Determine the (X, Y) coordinate at the center of the cell enclosing the given text.  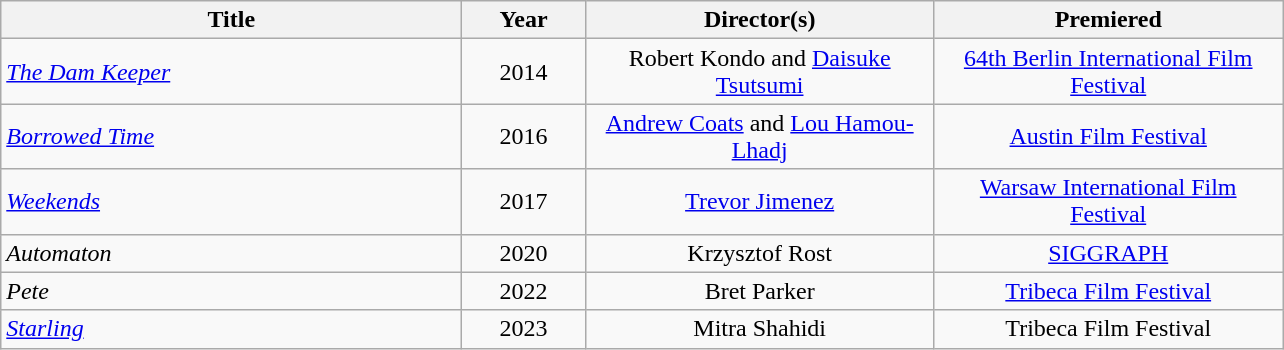
Krzysztof Rost (760, 253)
2023 (524, 329)
Austin Film Festival (1108, 136)
Robert Kondo and Daisuke Tsutsumi (760, 72)
Trevor Jimenez (760, 202)
Premiered (1108, 20)
Mitra Shahidi (760, 329)
The Dam Keeper (232, 72)
Warsaw International Film Festival (1108, 202)
Year (524, 20)
Weekends (232, 202)
2022 (524, 291)
Andrew Coats and Lou Hamou-Lhadj (760, 136)
2016 (524, 136)
Bret Parker (760, 291)
Title (232, 20)
Director(s) (760, 20)
64th Berlin International Film Festival (1108, 72)
2017 (524, 202)
SIGGRAPH (1108, 253)
Borrowed Time (232, 136)
2020 (524, 253)
Pete (232, 291)
Starling (232, 329)
2014 (524, 72)
Automaton (232, 253)
